Scan for the cell matching the given text and deliver its [x, y] coordinate at center. 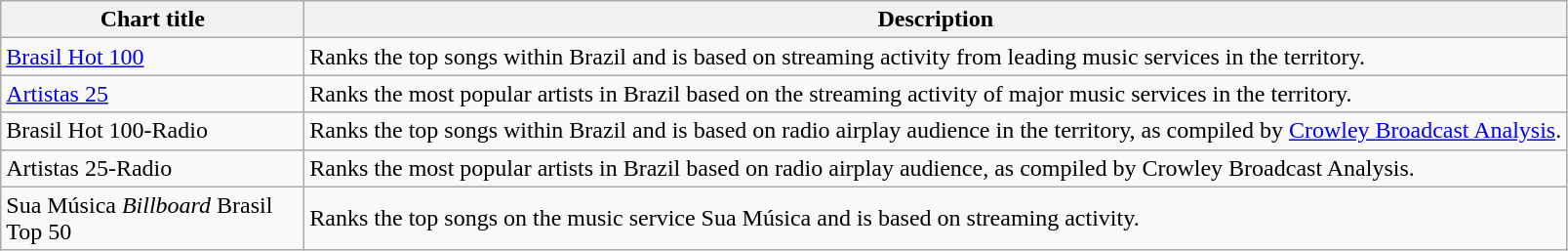
Ranks the top songs on the music service Sua Música and is based on streaming activity. [936, 219]
Ranks the most popular artists in Brazil based on the streaming activity of major music services in the territory. [936, 94]
Ranks the top songs within Brazil and is based on streaming activity from leading music services in the territory. [936, 57]
Artistas 25 [152, 94]
Sua Música Billboard Brasil Top 50 [152, 219]
Chart title [152, 20]
Ranks the top songs within Brazil and is based on radio airplay audience in the territory, as compiled by Crowley Broadcast Analysis. [936, 131]
Brasil Hot 100 [152, 57]
Description [936, 20]
Ranks the most popular artists in Brazil based on radio airplay audience, as compiled by Crowley Broadcast Analysis. [936, 168]
Artistas 25-Radio [152, 168]
Brasil Hot 100-Radio [152, 131]
